Return the [X, Y] coordinate for the center point of the cell that contains the specified text.  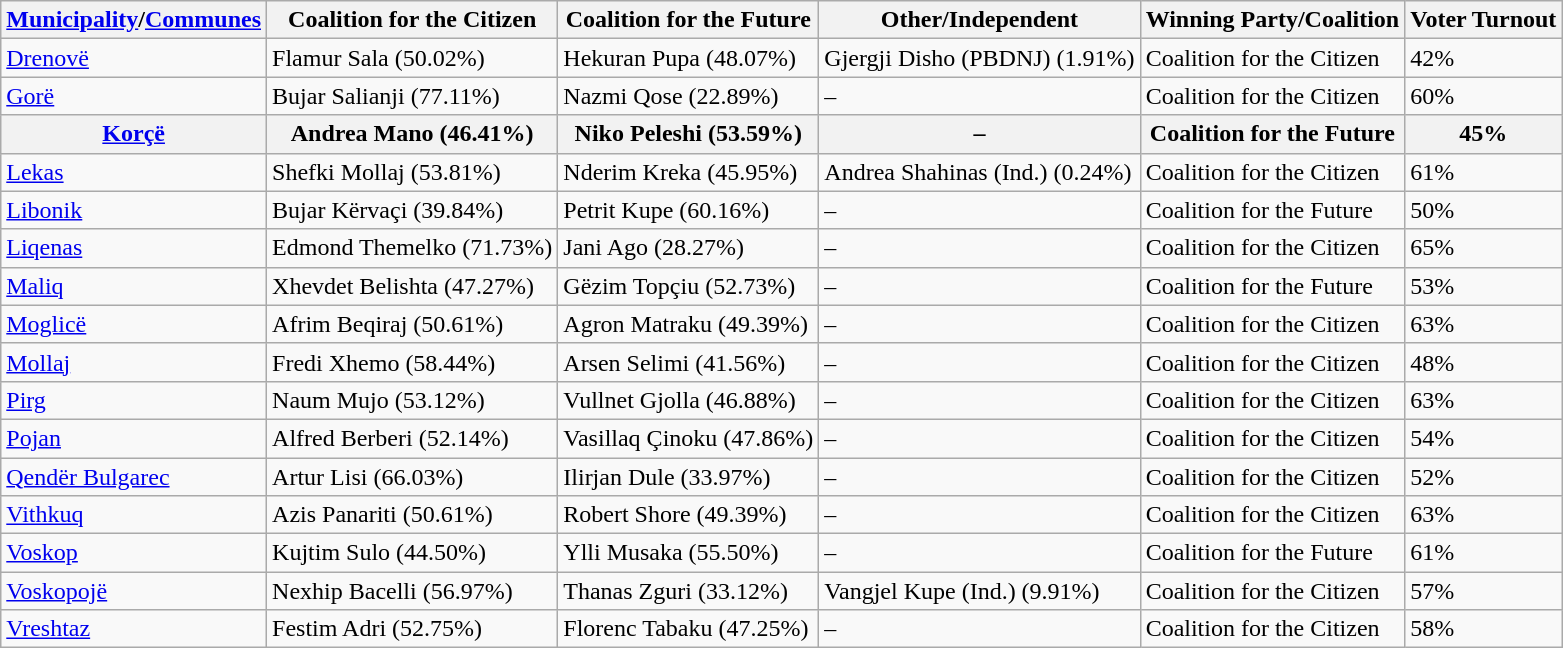
Naum Mujo (53.12%) [412, 400]
Flamur Sala (50.02%) [412, 58]
Ilirjan Dule (33.97%) [688, 477]
Gëzim Topçiu (52.73%) [688, 286]
50% [1484, 210]
Winning Party/Coalition [1272, 20]
Ylli Musaka (55.50%) [688, 553]
Robert Shore (49.39%) [688, 515]
Edmond Themelko (71.73%) [412, 248]
Vithkuq [134, 515]
42% [1484, 58]
Libonik [134, 210]
Thanas Zguri (33.12%) [688, 591]
Afrim Beqiraj (50.61%) [412, 324]
Vreshtaz [134, 629]
Alfred Berberi (52.14%) [412, 438]
Maliq [134, 286]
Bujar Kërvaçi (39.84%) [412, 210]
Pirg [134, 400]
Niko Peleshi (53.59%) [688, 134]
Shefki Mollaj (53.81%) [412, 172]
Nderim Kreka (45.95%) [688, 172]
Vangjel Kupe (Ind.) (9.91%) [980, 591]
Drenovë [134, 58]
57% [1484, 591]
Petrit Kupe (60.16%) [688, 210]
Xhevdet Belishta (47.27%) [412, 286]
Azis Panariti (50.61%) [412, 515]
58% [1484, 629]
Bujar Salianji (77.11%) [412, 96]
Lekas [134, 172]
Vullnet Gjolla (46.88%) [688, 400]
Artur Lisi (66.03%) [412, 477]
65% [1484, 248]
Municipality/Communes [134, 20]
Jani Ago (28.27%) [688, 248]
Gjergji Disho (PBDNJ) (1.91%) [980, 58]
Hekuran Pupa (48.07%) [688, 58]
Agron Matraku (49.39%) [688, 324]
Nexhip Bacelli (56.97%) [412, 591]
Voter Turnout [1484, 20]
Moglicë [134, 324]
48% [1484, 362]
Mollaj [134, 362]
Vasillaq Çinoku (47.86%) [688, 438]
Qendër Bulgarec [134, 477]
Florenc Tabaku (47.25%) [688, 629]
Gorë [134, 96]
52% [1484, 477]
53% [1484, 286]
Voskopojë [134, 591]
60% [1484, 96]
Andrea Shahinas (Ind.) (0.24%) [980, 172]
Kujtim Sulo (44.50%) [412, 553]
54% [1484, 438]
Other/Independent [980, 20]
Liqenas [134, 248]
Korçë [134, 134]
Andrea Mano (46.41%) [412, 134]
Nazmi Qose (22.89%) [688, 96]
45% [1484, 134]
Arsen Selimi (41.56%) [688, 362]
Pojan [134, 438]
Festim Adri (52.75%) [412, 629]
Fredi Xhemo (58.44%) [412, 362]
Voskop [134, 553]
